Identify which cell holds the provided text, then report its [X, Y] central coordinate. 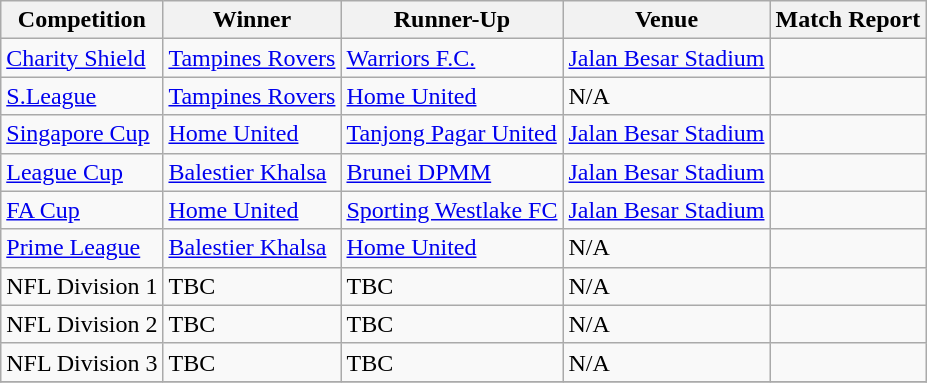
Winner [252, 20]
Competition [82, 20]
Singapore Cup [82, 134]
S.League [82, 96]
Venue [666, 20]
Sporting Westlake FC [452, 210]
Brunei DPMM [452, 172]
NFL Division 3 [82, 362]
Tanjong Pagar United [452, 134]
Prime League [82, 248]
Warriors F.C. [452, 58]
FA Cup [82, 210]
NFL Division 1 [82, 286]
Match Report [848, 20]
League Cup [82, 172]
Runner-Up [452, 20]
NFL Division 2 [82, 324]
Charity Shield [82, 58]
